Determine the [x, y] coordinate at the center of the cell enclosing the given text.  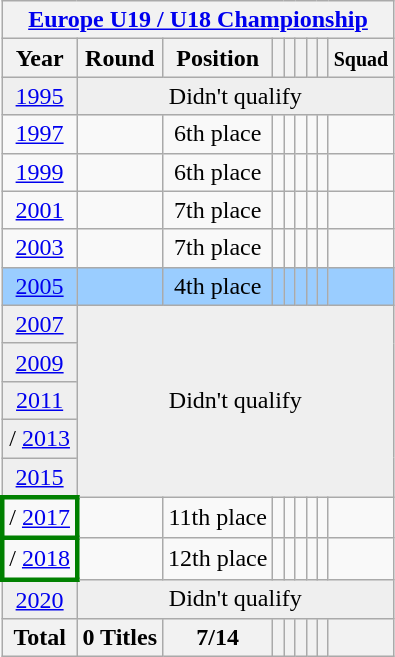
2011 [40, 400]
Year [40, 58]
Squad [361, 58]
2007 [40, 324]
2001 [40, 210]
Round [120, 58]
0 Titles [120, 638]
Total [40, 638]
/ 2017 [40, 518]
4th place [218, 286]
2003 [40, 248]
Europe U19 / U18 Championship [198, 20]
1997 [40, 134]
1995 [40, 96]
7/14 [218, 638]
/ 2013 [40, 438]
1999 [40, 172]
12th place [218, 558]
11th place [218, 518]
2005 [40, 286]
2009 [40, 362]
2020 [40, 599]
/ 2018 [40, 558]
2015 [40, 478]
Position [218, 58]
